Provide the [X, Y] coordinate of the cell's center where the given text is located.  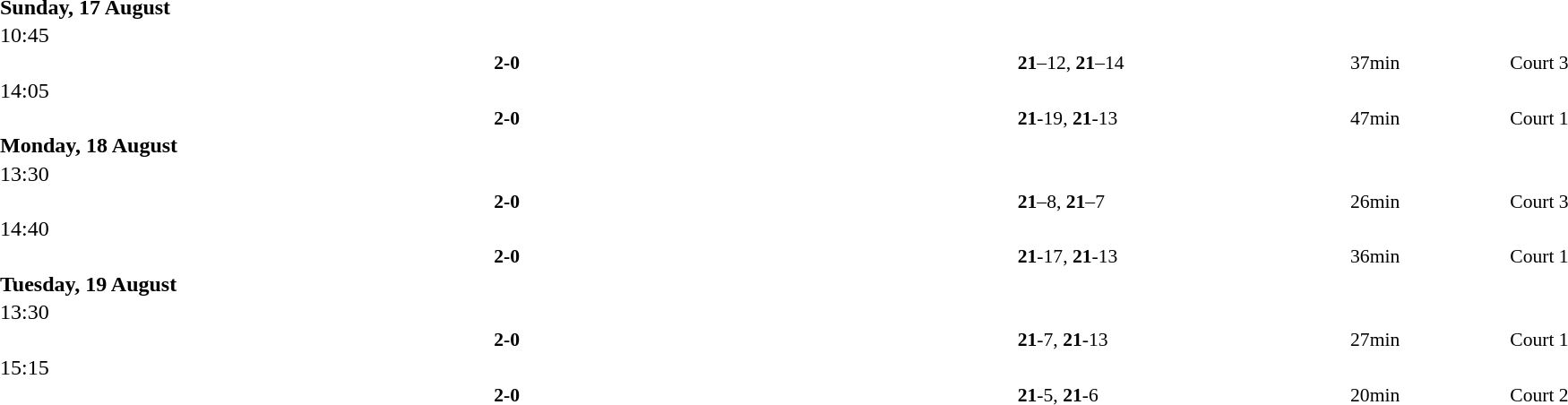
27min [1428, 340]
21–12, 21–14 [1182, 63]
21-7, 21-13 [1182, 340]
36min [1428, 256]
21-19, 21-13 [1182, 118]
21-17, 21-13 [1182, 256]
47min [1428, 118]
26min [1428, 201]
21–8, 21–7 [1182, 201]
37min [1428, 63]
